Provide the (X, Y) coordinate of the cell's center where the given text is located.  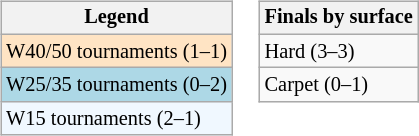
Legend (116, 18)
Hard (3–3) (339, 51)
Carpet (0–1) (339, 85)
Finals by surface (339, 18)
W15 tournaments (2–1) (116, 119)
W40/50 tournaments (1–1) (116, 51)
W25/35 tournaments (0–2) (116, 85)
